Locate the cell with the specified text and output its (x, y) center coordinate. 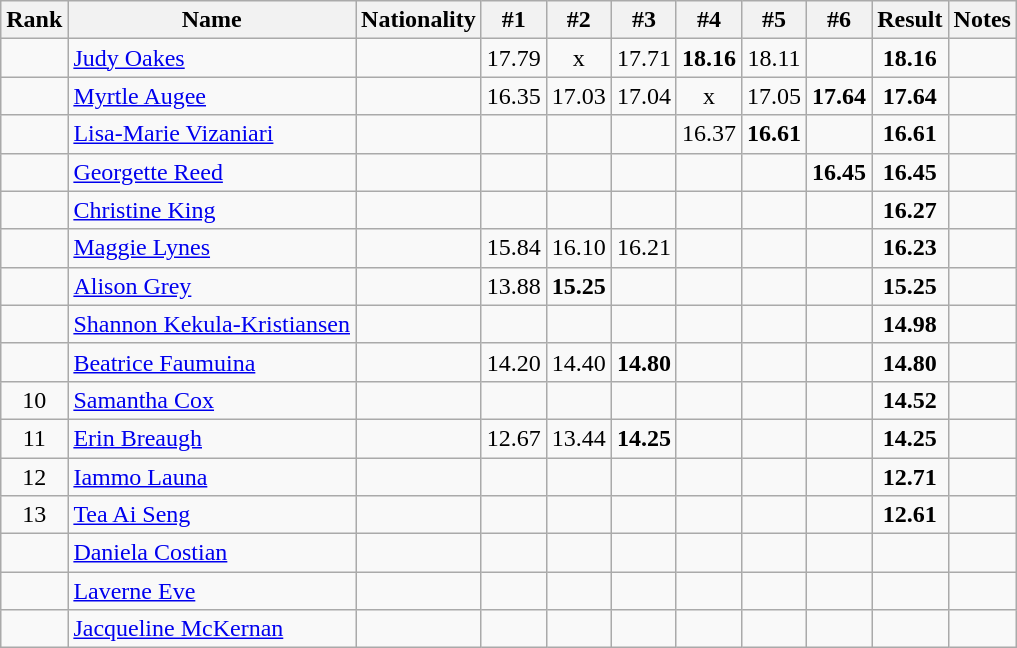
Result (910, 20)
Iammo Launa (212, 477)
#1 (514, 20)
17.04 (644, 96)
Name (212, 20)
12.67 (514, 438)
13 (34, 515)
Maggie Lynes (212, 248)
Rank (34, 20)
17.79 (514, 58)
#6 (840, 20)
14.98 (910, 324)
17.05 (774, 96)
17.03 (578, 96)
16.10 (578, 248)
Daniela Costian (212, 553)
14.20 (514, 362)
Christine King (212, 210)
#5 (774, 20)
Laverne Eve (212, 591)
14.40 (578, 362)
12 (34, 477)
16.23 (910, 248)
16.35 (514, 96)
Notes (982, 20)
13.44 (578, 438)
16.37 (708, 134)
Beatrice Faumuina (212, 362)
16.21 (644, 248)
14.52 (910, 400)
12.71 (910, 477)
Lisa-Marie Vizaniari (212, 134)
16.27 (910, 210)
Nationality (419, 20)
Samantha Cox (212, 400)
10 (34, 400)
Judy Oakes (212, 58)
Georgette Reed (212, 172)
13.88 (514, 286)
#3 (644, 20)
Shannon Kekula-Kristiansen (212, 324)
#4 (708, 20)
15.84 (514, 248)
Jacqueline McKernan (212, 629)
17.71 (644, 58)
11 (34, 438)
Alison Grey (212, 286)
Erin Breaugh (212, 438)
Tea Ai Seng (212, 515)
#2 (578, 20)
18.11 (774, 58)
Myrtle Augee (212, 96)
12.61 (910, 515)
